Search for the cell housing the specified text and yield its [x, y] center coordinate. 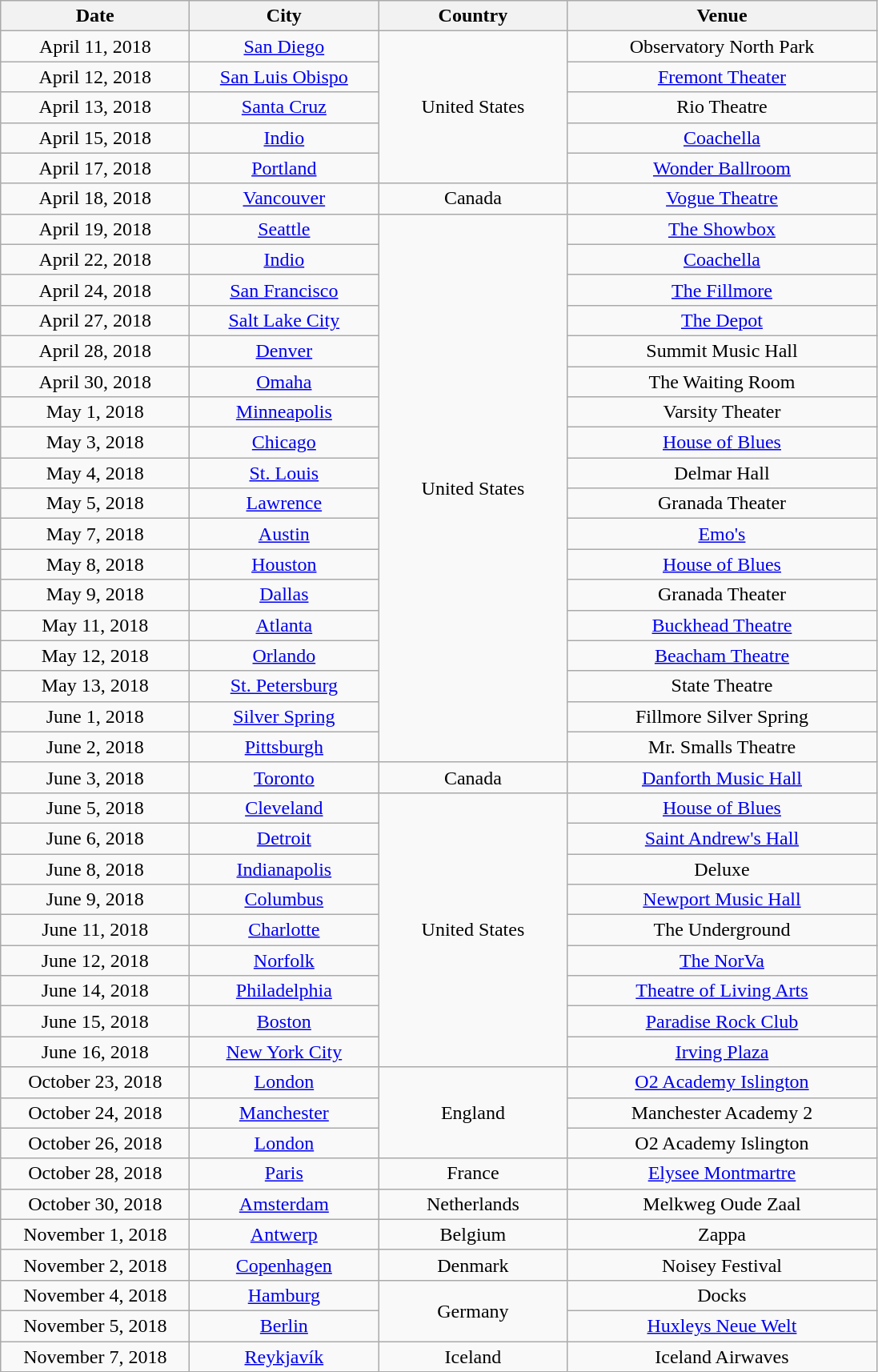
April 15, 2018 [95, 138]
Seattle [284, 229]
The Showbox [722, 229]
April 22, 2018 [95, 259]
Denver [284, 351]
San Diego [284, 46]
Date [95, 16]
June 15, 2018 [95, 1021]
Beacham Theatre [722, 656]
Philadelphia [284, 991]
May 1, 2018 [95, 412]
June 5, 2018 [95, 808]
The NorVa [722, 961]
October 24, 2018 [95, 1113]
Houston [284, 564]
June 2, 2018 [95, 747]
Huxleys Neue Welt [722, 1326]
Columbus [284, 900]
The Underground [722, 930]
Cleveland [284, 808]
November 5, 2018 [95, 1326]
Salt Lake City [284, 320]
Fillmore Silver Spring [722, 716]
Zappa [722, 1234]
New York City [284, 1052]
State Theatre [722, 686]
Silver Spring [284, 716]
April 27, 2018 [95, 320]
The Depot [722, 320]
June 12, 2018 [95, 961]
October 23, 2018 [95, 1082]
San Francisco [284, 290]
Danforth Music Hall [722, 777]
Portland [284, 168]
Pittsburgh [284, 747]
Denmark [473, 1265]
May 8, 2018 [95, 564]
October 26, 2018 [95, 1143]
San Luis Obispo [284, 77]
Amsterdam [284, 1204]
Rio Theatre [722, 107]
November 2, 2018 [95, 1265]
France [473, 1173]
Noisey Festival [722, 1265]
November 1, 2018 [95, 1234]
Melkweg Oude Zaal [722, 1204]
May 4, 2018 [95, 473]
May 5, 2018 [95, 503]
Indianapolis [284, 869]
Detroit [284, 838]
Norfolk [284, 961]
Venue [722, 16]
The Waiting Room [722, 382]
Deluxe [722, 869]
Fremont Theater [722, 77]
Santa Cruz [284, 107]
June 9, 2018 [95, 900]
June 6, 2018 [95, 838]
June 16, 2018 [95, 1052]
St. Louis [284, 473]
Vancouver [284, 199]
Atlanta [284, 625]
Saint Andrew's Hall [722, 838]
November 4, 2018 [95, 1295]
Charlotte [284, 930]
City [284, 16]
Netherlands [473, 1204]
Buckhead Theatre [722, 625]
April 30, 2018 [95, 382]
May 3, 2018 [95, 443]
Hamburg [284, 1295]
Manchester Academy 2 [722, 1113]
June 14, 2018 [95, 991]
April 24, 2018 [95, 290]
Berlin [284, 1326]
Irving Plaza [722, 1052]
Reykjavík [284, 1357]
June 3, 2018 [95, 777]
May 13, 2018 [95, 686]
Theatre of Living Arts [722, 991]
May 9, 2018 [95, 595]
Dallas [284, 595]
Newport Music Hall [722, 900]
Belgium [473, 1234]
Chicago [284, 443]
Varsity Theater [722, 412]
Orlando [284, 656]
Boston [284, 1021]
Vogue Theatre [722, 199]
June 1, 2018 [95, 716]
Country [473, 16]
May 7, 2018 [95, 534]
Docks [722, 1295]
Minneapolis [284, 412]
October 28, 2018 [95, 1173]
June 8, 2018 [95, 869]
April 11, 2018 [95, 46]
Manchester [284, 1113]
April 17, 2018 [95, 168]
Germany [473, 1310]
Lawrence [284, 503]
Elysee Montmartre [722, 1173]
Iceland [473, 1357]
Mr. Smalls Theatre [722, 747]
Paradise Rock Club [722, 1021]
April 19, 2018 [95, 229]
May 12, 2018 [95, 656]
Observatory North Park [722, 46]
November 7, 2018 [95, 1357]
England [473, 1113]
Summit Music Hall [722, 351]
October 30, 2018 [95, 1204]
The Fillmore [722, 290]
April 18, 2018 [95, 199]
Iceland Airwaves [722, 1357]
Paris [284, 1173]
June 11, 2018 [95, 930]
Toronto [284, 777]
Austin [284, 534]
Antwerp [284, 1234]
Emo's [722, 534]
April 28, 2018 [95, 351]
Delmar Hall [722, 473]
April 13, 2018 [95, 107]
Copenhagen [284, 1265]
May 11, 2018 [95, 625]
Wonder Ballroom [722, 168]
April 12, 2018 [95, 77]
Omaha [284, 382]
St. Petersburg [284, 686]
